Determine the [X, Y] coordinate at the center of the cell enclosing the given text.  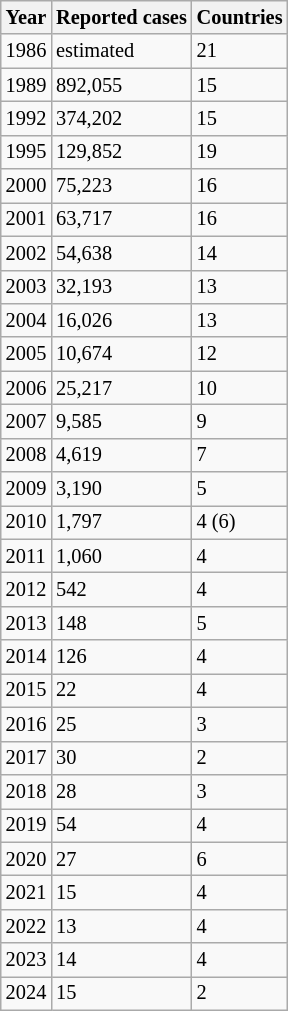
4,619 [121, 455]
16,026 [121, 320]
Reported cases [121, 17]
12 [240, 354]
2019 [26, 825]
2012 [26, 589]
2004 [26, 320]
2017 [26, 758]
2024 [26, 993]
1986 [26, 51]
1,060 [121, 556]
21 [240, 51]
2016 [26, 724]
2014 [26, 657]
Countries [240, 17]
892,055 [121, 85]
54,638 [121, 253]
27 [121, 859]
2001 [26, 219]
542 [121, 589]
1992 [26, 118]
2018 [26, 791]
374,202 [121, 118]
54 [121, 825]
9 [240, 421]
30 [121, 758]
2009 [26, 489]
4 (6) [240, 522]
2020 [26, 859]
10 [240, 388]
2010 [26, 522]
9,585 [121, 421]
22 [121, 690]
2013 [26, 623]
1995 [26, 152]
2011 [26, 556]
2015 [26, 690]
2005 [26, 354]
2008 [26, 455]
25 [121, 724]
2021 [26, 892]
32,193 [121, 287]
63,717 [121, 219]
2003 [26, 287]
1,797 [121, 522]
28 [121, 791]
2006 [26, 388]
1989 [26, 85]
148 [121, 623]
Year [26, 17]
129,852 [121, 152]
estimated [121, 51]
2002 [26, 253]
19 [240, 152]
126 [121, 657]
2022 [26, 926]
3,190 [121, 489]
75,223 [121, 186]
25,217 [121, 388]
2007 [26, 421]
6 [240, 859]
2000 [26, 186]
7 [240, 455]
10,674 [121, 354]
2023 [26, 960]
